Capture the cell that displays the provided text and extract its (X, Y) central coordinate. 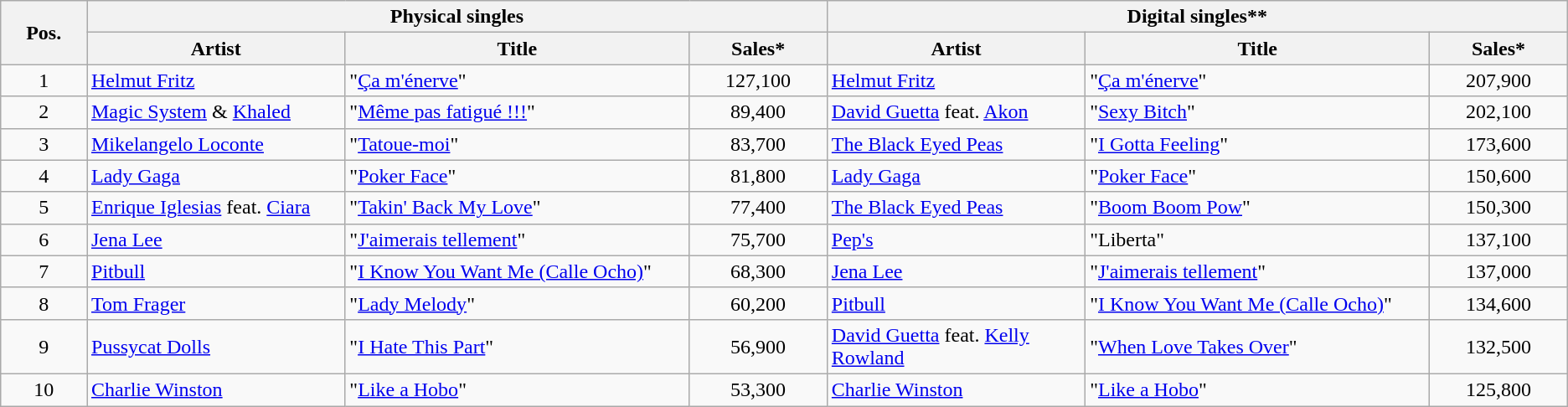
207,900 (1499, 80)
125,800 (1499, 389)
150,600 (1499, 176)
David Guetta feat. Akon (956, 112)
68,300 (758, 271)
77,400 (758, 208)
134,600 (1499, 303)
1 (44, 80)
137,000 (1499, 271)
Magic System & Khaled (216, 112)
"Tatoue-moi" (518, 144)
6 (44, 240)
"Takin' Back My Love" (518, 208)
53,300 (758, 389)
Physical singles (457, 17)
Pep's (956, 240)
132,500 (1499, 347)
2 (44, 112)
3 (44, 144)
127,100 (758, 80)
Pussycat Dolls (216, 347)
Mikelangelo Loconte (216, 144)
202,100 (1499, 112)
89,400 (758, 112)
"I Hate This Part" (518, 347)
150,300 (1499, 208)
"When Love Takes Over" (1258, 347)
"Lady Melody" (518, 303)
"Boom Boom Pow" (1258, 208)
83,700 (758, 144)
81,800 (758, 176)
5 (44, 208)
Digital singles** (1197, 17)
Pos. (44, 33)
9 (44, 347)
David Guetta feat. Kelly Rowland (956, 347)
10 (44, 389)
Enrique Iglesias feat. Ciara (216, 208)
7 (44, 271)
"I Gotta Feeling" (1258, 144)
"Même pas fatigué !!!" (518, 112)
Tom Frager (216, 303)
"Sexy Bitch" (1258, 112)
75,700 (758, 240)
4 (44, 176)
60,200 (758, 303)
8 (44, 303)
56,900 (758, 347)
173,600 (1499, 144)
"Liberta" (1258, 240)
137,100 (1499, 240)
